Provide the [X, Y] coordinate of the cell's center where the given text is located.  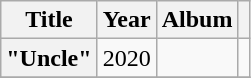
Year [126, 20]
2020 [126, 58]
Album [197, 20]
Title [49, 20]
"Uncle" [49, 58]
